Scan for the cell matching the given text and deliver its (X, Y) coordinate at center. 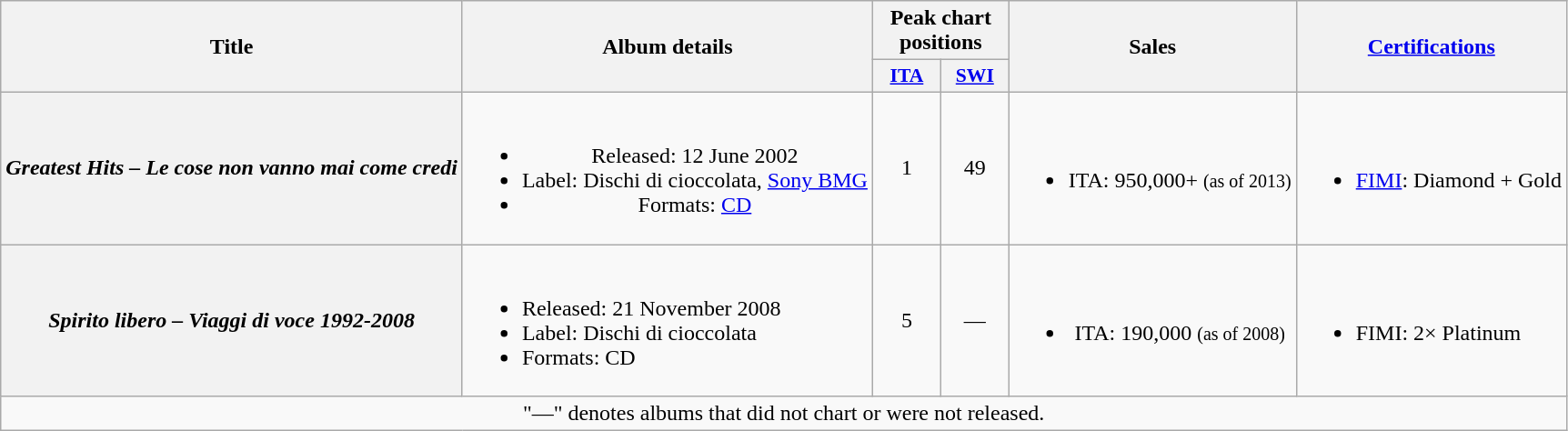
"—" denotes albums that did not chart or were not released. (784, 414)
ITA (906, 76)
1 (906, 167)
ITA: 190,000 (as of 2008) (1152, 320)
SWI (975, 76)
Released: 12 June 2002Label: Dischi di cioccolata, Sony BMGFormats: CD (668, 167)
5 (906, 320)
49 (975, 167)
Greatest Hits – Le cose non vanno mai come credi (232, 167)
Spirito libero – Viaggi di voce 1992-2008 (232, 320)
Sales (1152, 47)
ITA: 950,000+ (as of 2013) (1152, 167)
Released: 21 November 2008Label: Dischi di cioccolataFormats: CD (668, 320)
FIMI: Diamond + Gold (1432, 167)
Title (232, 47)
Certifications (1432, 47)
— (975, 320)
Album details (668, 47)
FIMI: 2× Platinum (1432, 320)
Peak chart positions (940, 31)
